From the cell containing the given text, extract its center point as (x, y) coordinate. 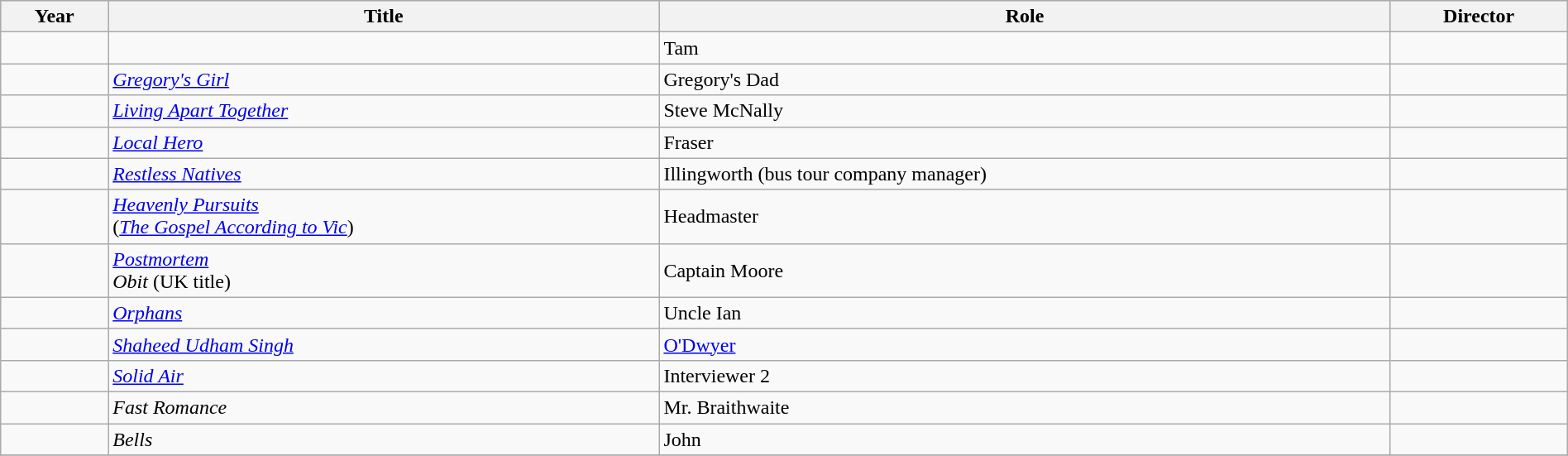
Title (384, 17)
Interviewer 2 (1025, 376)
Director (1479, 17)
Fast Romance (384, 407)
Gregory's Girl (384, 79)
Uncle Ian (1025, 313)
Headmaster (1025, 217)
Mr. Braithwaite (1025, 407)
John (1025, 439)
Illingworth (bus tour company manager) (1025, 174)
Heavenly Pursuits(The Gospel According to Vic) (384, 217)
Tam (1025, 48)
Year (55, 17)
Steve McNally (1025, 111)
Fraser (1025, 142)
Gregory's Dad (1025, 79)
Restless Natives (384, 174)
O'Dwyer (1025, 344)
PostmortemObit (UK title) (384, 270)
Living Apart Together (384, 111)
Orphans (384, 313)
Local Hero (384, 142)
Role (1025, 17)
Solid Air (384, 376)
Shaheed Udham Singh (384, 344)
Captain Moore (1025, 270)
Bells (384, 439)
